Locate the cell with the specified text and output its [X, Y] center coordinate. 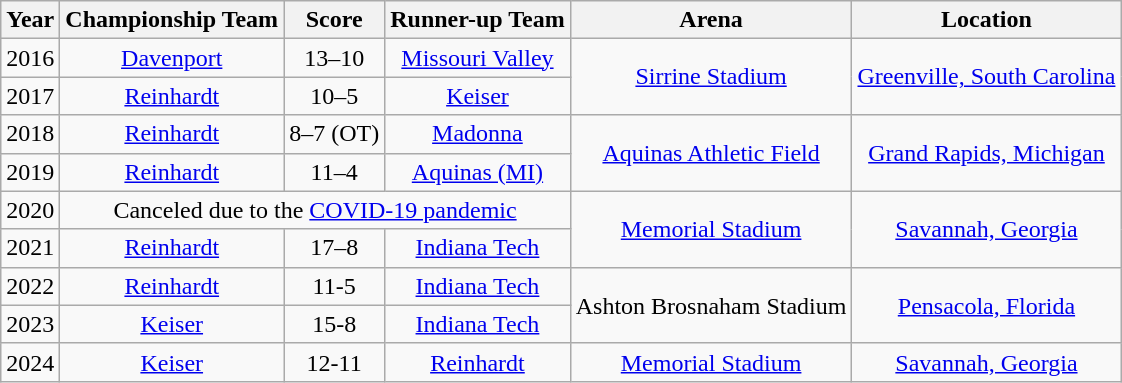
Greenville, South Carolina [986, 77]
Aquinas Athletic Field [711, 153]
2020 [30, 210]
11–4 [334, 172]
2021 [30, 248]
10–5 [334, 96]
2017 [30, 96]
11-5 [334, 286]
Location [986, 20]
Runner-up Team [478, 20]
2018 [30, 134]
Arena [711, 20]
2023 [30, 324]
17–8 [334, 248]
Grand Rapids, Michigan [986, 153]
Canceled due to the COVID-19 pandemic [315, 210]
2022 [30, 286]
2019 [30, 172]
12-11 [334, 362]
Score [334, 20]
Madonna [478, 134]
Davenport [172, 58]
15-8 [334, 324]
Championship Team [172, 20]
Ashton Brosnaham Stadium [711, 305]
Pensacola, Florida [986, 305]
2016 [30, 58]
Year [30, 20]
13–10 [334, 58]
Missouri Valley [478, 58]
8–7 (OT) [334, 134]
Aquinas (MI) [478, 172]
Sirrine Stadium [711, 77]
2024 [30, 362]
